Extract the [x, y] coordinate from the center of the cell holding the provided text.  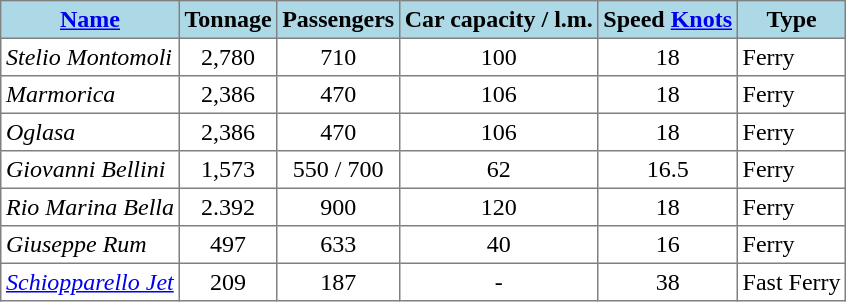
710 [338, 57]
62 [498, 170]
38 [668, 282]
497 [228, 245]
2,780 [228, 57]
Giuseppe Rum [90, 245]
Fast Ferry [791, 282]
Rio Marina Bella [90, 207]
Tonnage [228, 20]
16.5 [668, 170]
120 [498, 207]
1,573 [228, 170]
2.392 [228, 207]
Oglasa [90, 132]
Speed Knots [668, 20]
Marmorica [90, 95]
209 [228, 282]
Type [791, 20]
Car capacity / l.m. [498, 20]
Passengers [338, 20]
40 [498, 245]
Schiopparello Jet [90, 282]
Name [90, 20]
Giovanni Bellini [90, 170]
900 [338, 207]
- [498, 282]
187 [338, 282]
Stelio Montomoli [90, 57]
100 [498, 57]
16 [668, 245]
550 / 700 [338, 170]
633 [338, 245]
